Identify which cell holds the provided text, then report its (x, y) central coordinate. 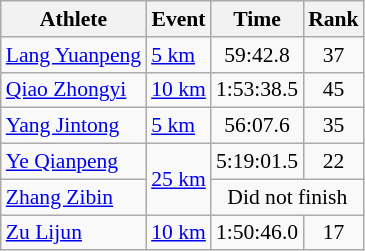
Zu Lijun (74, 233)
Qiao Zhongyi (74, 90)
1:53:38.5 (257, 90)
45 (334, 90)
Zhang Zibin (74, 197)
35 (334, 126)
37 (334, 55)
Did not finish (288, 197)
5:19:01.5 (257, 162)
Time (257, 19)
56:07.6 (257, 126)
59:42.8 (257, 55)
Event (178, 19)
Lang Yuanpeng (74, 55)
1:50:46.0 (257, 233)
Yang Jintong (74, 126)
25 km (178, 180)
Ye Qianpeng (74, 162)
22 (334, 162)
17 (334, 233)
Rank (334, 19)
Athlete (74, 19)
